Output the [X, Y] coordinate of the center of the cell containing the given text.  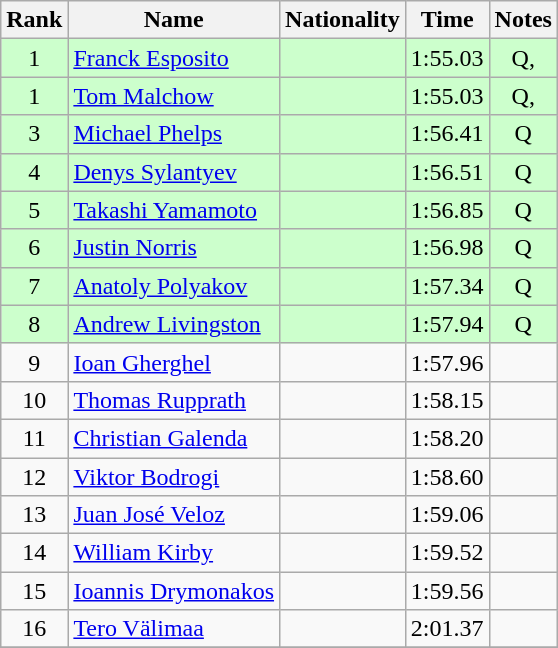
Christian Galenda [174, 438]
1:56.41 [447, 134]
6 [34, 248]
3 [34, 134]
1:56.98 [447, 248]
Ioan Gherghel [174, 362]
Denys Sylantyev [174, 172]
1:59.06 [447, 515]
Franck Esposito [174, 58]
Tero Välimaa [174, 629]
4 [34, 172]
13 [34, 515]
9 [34, 362]
11 [34, 438]
14 [34, 553]
1:58.15 [447, 400]
Time [447, 20]
Ioannis Drymonakos [174, 591]
15 [34, 591]
5 [34, 210]
2:01.37 [447, 629]
Anatoly Polyakov [174, 286]
1:58.20 [447, 438]
William Kirby [174, 553]
7 [34, 286]
Juan José Veloz [174, 515]
1:57.34 [447, 286]
10 [34, 400]
1:57.94 [447, 324]
1:57.96 [447, 362]
16 [34, 629]
Rank [34, 20]
1:56.85 [447, 210]
1:58.60 [447, 477]
Nationality [343, 20]
Notes [523, 20]
Viktor Bodrogi [174, 477]
1:56.51 [447, 172]
Michael Phelps [174, 134]
Tom Malchow [174, 96]
Thomas Rupprath [174, 400]
Andrew Livingston [174, 324]
1:59.52 [447, 553]
8 [34, 324]
1:59.56 [447, 591]
Name [174, 20]
12 [34, 477]
Justin Norris [174, 248]
Takashi Yamamoto [174, 210]
